Identify which cell holds the provided text, then report its (X, Y) central coordinate. 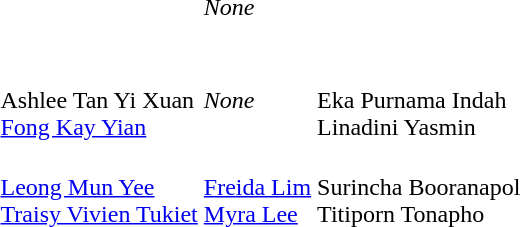
None (257, 100)
